For the text-containing cell, return its midpoint in (X, Y) coordinate format. 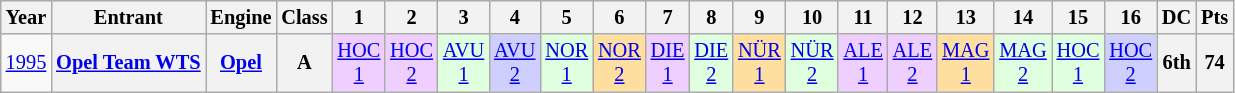
1 (360, 17)
3 (464, 17)
5 (566, 17)
74 (1214, 63)
ALE2 (912, 63)
15 (1078, 17)
9 (760, 17)
4 (514, 17)
6 (620, 17)
12 (912, 17)
DIE1 (668, 63)
A (304, 63)
MAG1 (966, 63)
Class (304, 17)
AVU1 (464, 63)
16 (1130, 17)
7 (668, 17)
DIE2 (711, 63)
ALE1 (862, 63)
8 (711, 17)
NÜR1 (760, 63)
NOR1 (566, 63)
Entrant (128, 17)
1995 (26, 63)
NOR2 (620, 63)
Pts (1214, 17)
NÜR2 (812, 63)
Opel Team WTS (128, 63)
14 (1022, 17)
10 (812, 17)
13 (966, 17)
MAG2 (1022, 63)
Opel (242, 63)
6th (1176, 63)
AVU2 (514, 63)
Year (26, 17)
Engine (242, 17)
11 (862, 17)
2 (412, 17)
DC (1176, 17)
